From the cell containing the given text, extract its center point as (X, Y) coordinate. 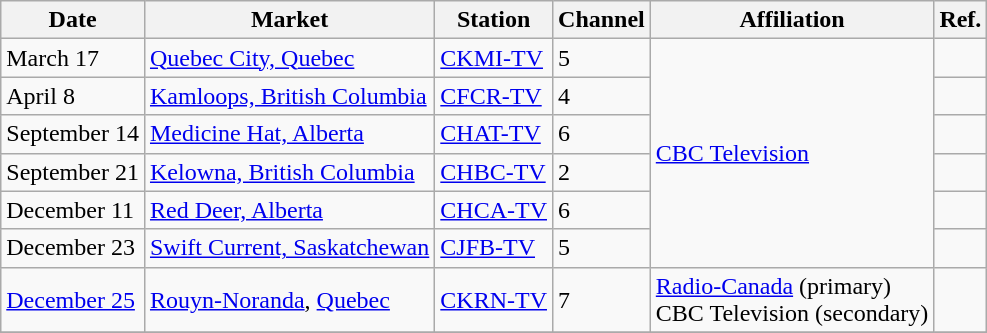
September 14 (73, 134)
Kamloops, British Columbia (289, 96)
September 21 (73, 172)
CFCR-TV (494, 96)
Red Deer, Alberta (289, 210)
4 (602, 96)
2 (602, 172)
Date (73, 20)
7 (602, 300)
Radio-Canada (primary) CBC Television (secondary) (792, 300)
CHCA-TV (494, 210)
Station (494, 20)
April 8 (73, 96)
December 23 (73, 248)
December 11 (73, 210)
CJFB-TV (494, 248)
Kelowna, British Columbia (289, 172)
CKMI-TV (494, 58)
Channel (602, 20)
Rouyn-Noranda, Quebec (289, 300)
CKRN-TV (494, 300)
Swift Current, Saskatchewan (289, 248)
March 17 (73, 58)
Medicine Hat, Alberta (289, 134)
Ref. (960, 20)
December 25 (73, 300)
CHAT-TV (494, 134)
Affiliation (792, 20)
CHBC-TV (494, 172)
CBC Television (792, 153)
Market (289, 20)
Quebec City, Quebec (289, 58)
